Find where the given text appears and provide that cell's center as [X, Y] coordinate. 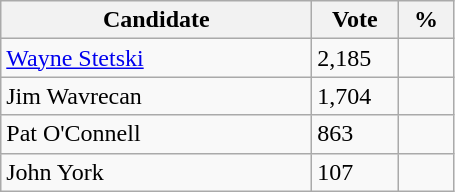
863 [355, 134]
Candidate [156, 20]
Vote [355, 20]
2,185 [355, 58]
Jim Wavrecan [156, 96]
John York [156, 172]
1,704 [355, 96]
107 [355, 172]
Wayne Stetski [156, 58]
% [426, 20]
Pat O'Connell [156, 134]
